From the cell containing the given text, extract its center point as (x, y) coordinate. 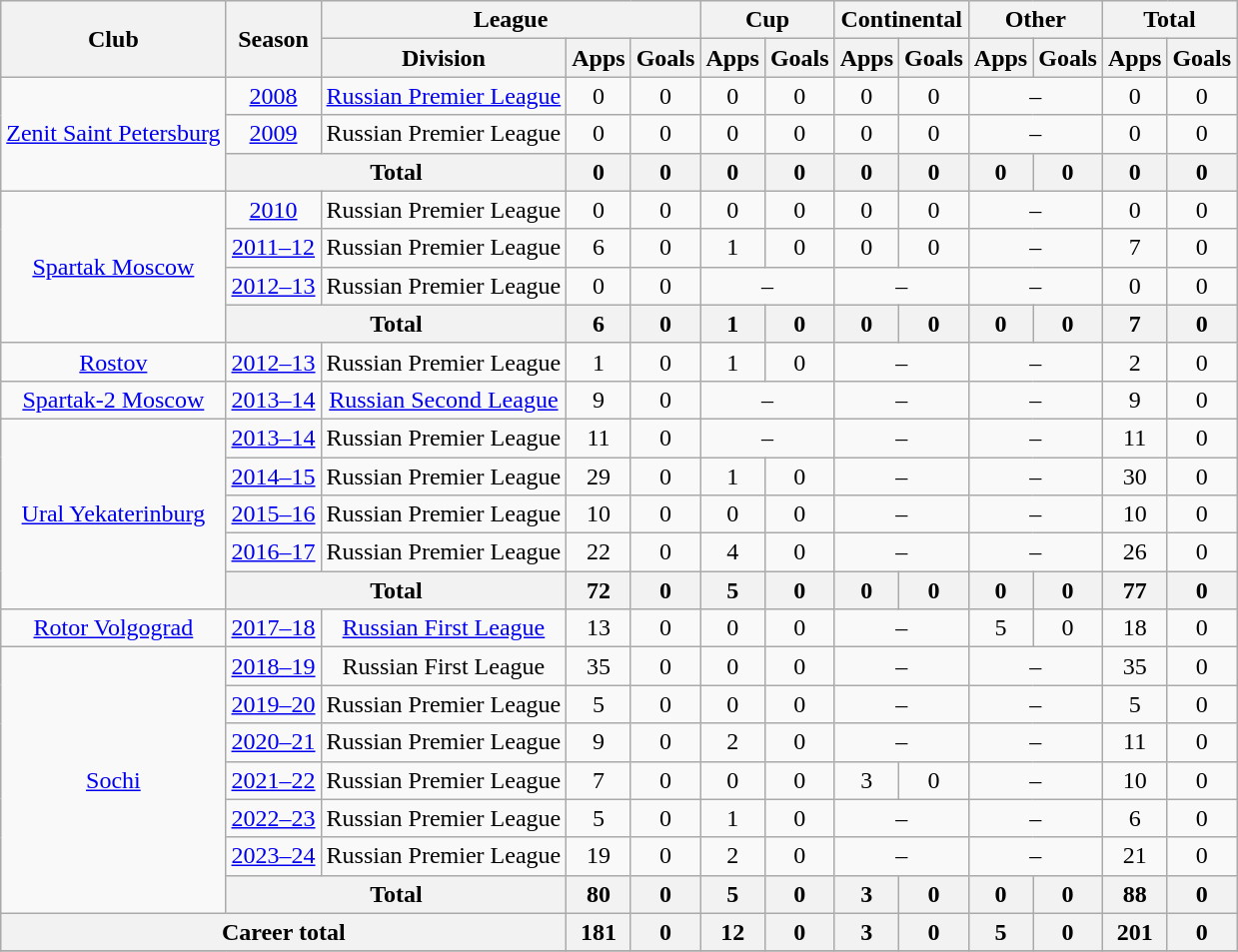
21 (1134, 856)
2011–12 (274, 248)
2020–21 (274, 742)
2023–24 (274, 856)
Ural Yekaterinburg (114, 513)
29 (599, 476)
Rostov (114, 362)
Other (1035, 20)
Cup (767, 20)
12 (732, 932)
88 (1134, 894)
2009 (274, 134)
Division (444, 58)
18 (1134, 628)
League (511, 20)
80 (599, 894)
Continental (901, 20)
2018–19 (274, 666)
Club (114, 39)
72 (599, 590)
Spartak Moscow (114, 267)
19 (599, 856)
77 (1134, 590)
Zenit Saint Petersburg (114, 134)
201 (1134, 932)
2017–18 (274, 628)
26 (1134, 552)
Sochi (114, 780)
13 (599, 628)
30 (1134, 476)
4 (732, 552)
Career total (284, 932)
2016–17 (274, 552)
2014–15 (274, 476)
2019–20 (274, 704)
Rotor Volgograd (114, 628)
22 (599, 552)
2021–22 (274, 780)
2015–16 (274, 514)
2008 (274, 96)
2010 (274, 210)
Season (274, 39)
Russian Second League (444, 400)
Spartak-2 Moscow (114, 400)
2022–23 (274, 818)
181 (599, 932)
